Return (x, y) of the center of cell containing provided text 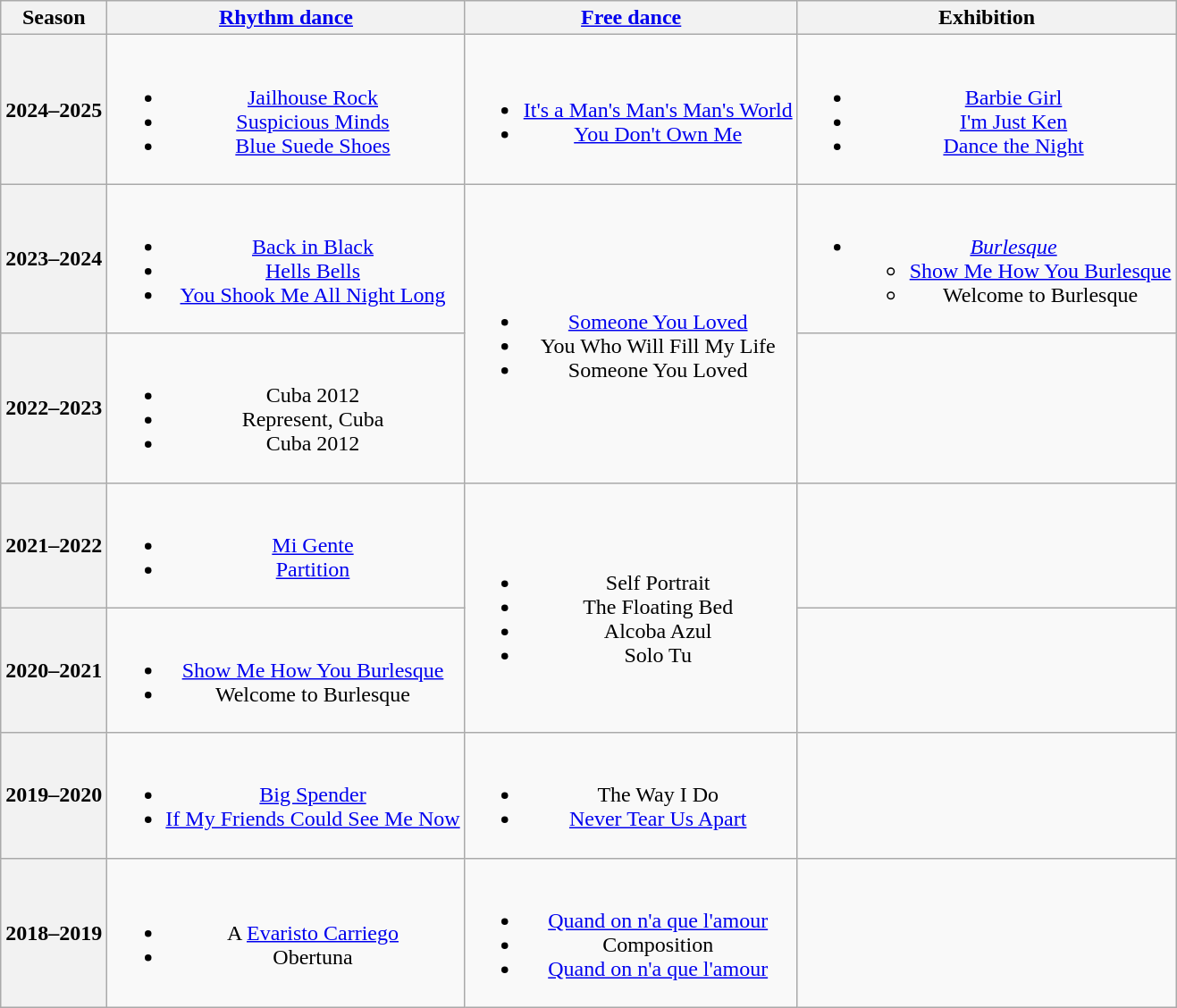
The Way I DoNever Tear Us Apart (631, 795)
Jailhouse RockSuspicious MindsBlue Suede Shoes (286, 109)
Show Me How You BurlesqueWelcome to Burlesque (286, 670)
Barbie Girl I'm Just Ken Dance the Night (987, 109)
Free dance (631, 18)
Big SpenderIf My Friends Could See Me Now (286, 795)
Quand on n'a que l'amourCompositionQuand on n'a que l'amour (631, 933)
Someone You Loved You Who Will Fill My Life Someone You Loved (631, 333)
A Evaristo Carriego Obertuna (286, 933)
Season (54, 18)
Mi Gente Partition (286, 545)
2024–2025 (54, 109)
2023–2024 (54, 259)
Exhibition (987, 18)
2021–2022 (54, 545)
It's a Man's Man's Man's World You Don't Own Me (631, 109)
2019–2020 (54, 795)
2022–2023 (54, 407)
Rhythm dance (286, 18)
2018–2019 (54, 933)
2020–2021 (54, 670)
Self PortraitThe Floating BedAlcoba AzulSolo Tu (631, 608)
Back in BlackHells BellsYou Shook Me All Night Long (286, 259)
Cuba 2012 Represent, Cuba Cuba 2012 (286, 407)
BurlesqueShow Me How You BurlesqueWelcome to Burlesque (987, 259)
